For the text-containing cell, return its midpoint in [X, Y] coordinate format. 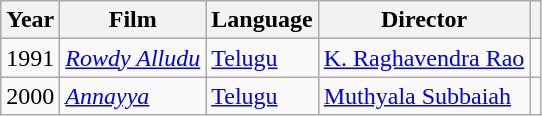
Director [424, 20]
Muthyala Subbaiah [424, 96]
Rowdy Alludu [133, 58]
1991 [30, 58]
K. Raghavendra Rao [424, 58]
Year [30, 20]
Annayya [133, 96]
Language [262, 20]
2000 [30, 96]
Film [133, 20]
